Identify which cell holds the provided text, then report its [X, Y] central coordinate. 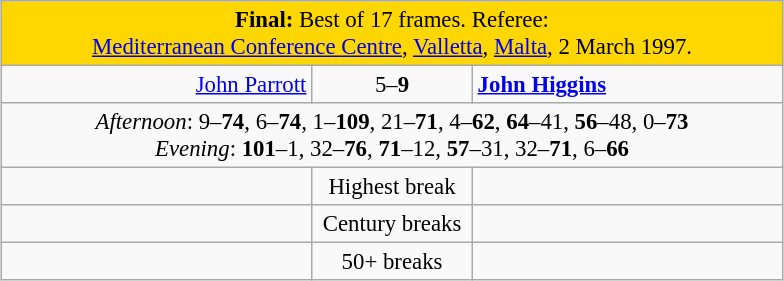
50+ breaks [392, 262]
Final: Best of 17 frames. Referee: Mediterranean Conference Centre, Valletta, Malta, 2 March 1997. [392, 34]
Afternoon: 9–74, 6–74, 1–109, 21–71, 4–62, 64–41, 56–48, 0–73Evening: 101–1, 32–76, 71–12, 57–31, 32–71, 6–66 [392, 136]
John Higgins [628, 85]
Highest break [392, 187]
5–9 [392, 85]
Century breaks [392, 224]
John Parrott [156, 85]
